Search for the cell housing the specified text and yield its [X, Y] center coordinate. 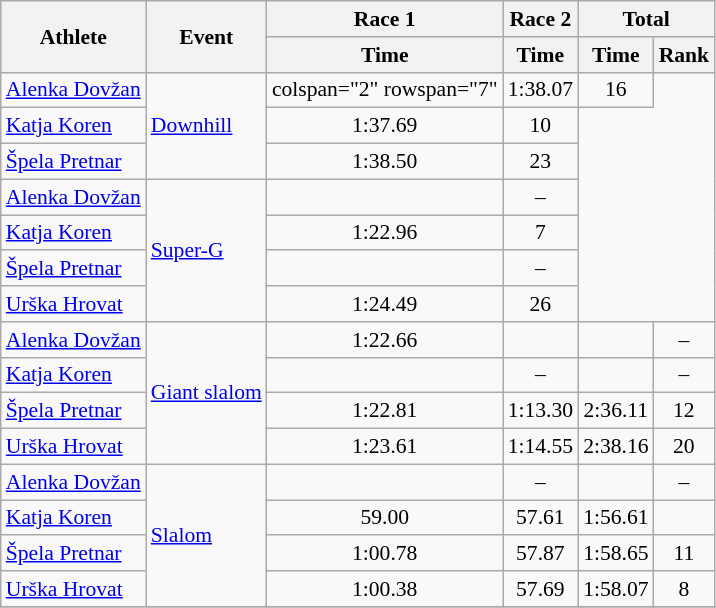
Total [646, 19]
1:37.69 [385, 126]
12 [684, 411]
2:36.11 [616, 411]
Slalom [206, 535]
1:13.30 [540, 411]
Rank [684, 55]
Race 2 [540, 19]
1:38.07 [540, 90]
59.00 [385, 518]
23 [540, 162]
Athlete [74, 36]
1:58.65 [616, 554]
7 [540, 233]
1:22.81 [385, 411]
1:22.96 [385, 233]
10 [540, 126]
1:24.49 [385, 304]
26 [540, 304]
Event [206, 36]
Super-G [206, 250]
57.87 [540, 554]
1:14.55 [540, 447]
1:00.38 [385, 589]
1:58.07 [616, 589]
1:22.66 [385, 340]
11 [684, 554]
57.69 [540, 589]
colspan="2" rowspan="7" [385, 90]
16 [616, 90]
1:00.78 [385, 554]
1:23.61 [385, 447]
Race 1 [385, 19]
Giant slalom [206, 393]
1:56.61 [616, 518]
8 [684, 589]
2:38.16 [616, 447]
20 [684, 447]
Downhill [206, 126]
57.61 [540, 518]
1:38.50 [385, 162]
